Identify which cell holds the provided text, then report its (x, y) central coordinate. 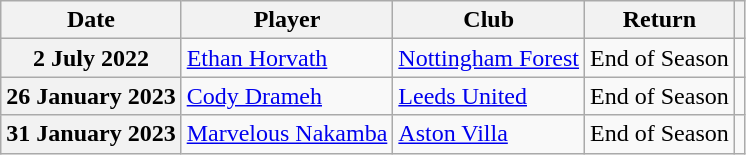
31 January 2023 (91, 134)
2 July 2022 (91, 58)
Leeds United (489, 96)
26 January 2023 (91, 96)
Cody Drameh (287, 96)
Ethan Horvath (287, 58)
Nottingham Forest (489, 58)
Player (287, 20)
Club (489, 20)
Marvelous Nakamba (287, 134)
Aston Villa (489, 134)
Return (660, 20)
Date (91, 20)
